Extract the (X, Y) coordinate from the center of the cell holding the provided text.  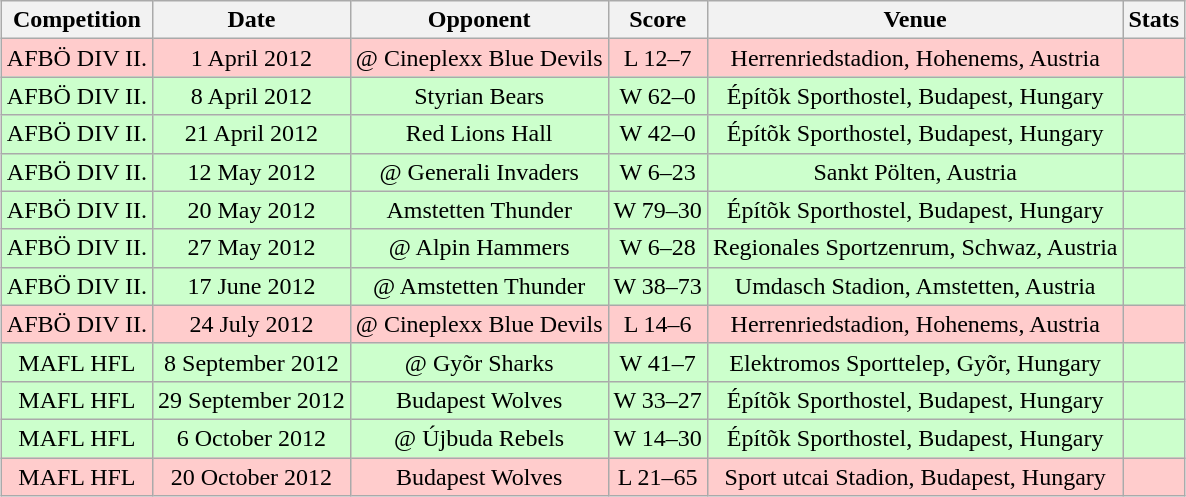
W 33–27 (658, 400)
Opponent (479, 20)
Competition (76, 20)
W 38–73 (658, 286)
Score (658, 20)
@ Alpin Hammers (479, 248)
Styrian Bears (479, 96)
@ Generali Invaders (479, 172)
8 April 2012 (252, 96)
W 6–23 (658, 172)
27 May 2012 (252, 248)
12 May 2012 (252, 172)
@ Újbuda Rebels (479, 438)
@ Amstetten Thunder (479, 286)
L 12–7 (658, 58)
Elektromos Sporttelep, Gyõr, Hungary (915, 362)
W 14–30 (658, 438)
Red Lions Hall (479, 134)
20 October 2012 (252, 477)
17 June 2012 (252, 286)
Sankt Pölten, Austria (915, 172)
Stats (1154, 20)
8 September 2012 (252, 362)
L 14–6 (658, 324)
Amstetten Thunder (479, 210)
21 April 2012 (252, 134)
W 79–30 (658, 210)
@ Gyõr Sharks (479, 362)
1 April 2012 (252, 58)
29 September 2012 (252, 400)
20 May 2012 (252, 210)
L 21–65 (658, 477)
W 62–0 (658, 96)
Venue (915, 20)
Sport utcai Stadion, Budapest, Hungary (915, 477)
W 41–7 (658, 362)
24 July 2012 (252, 324)
Umdasch Stadion, Amstetten, Austria (915, 286)
Date (252, 20)
Regionales Sportzenrum, Schwaz, Austria (915, 248)
W 42–0 (658, 134)
W 6–28 (658, 248)
6 October 2012 (252, 438)
